Extract the (X, Y) coordinate from the center of the cell holding the provided text.  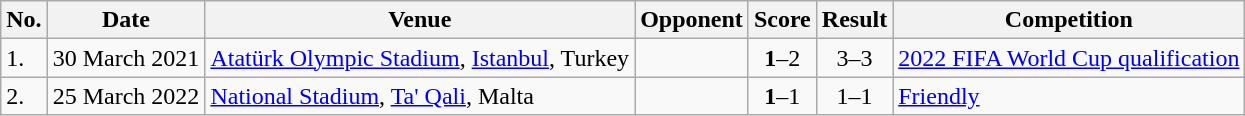
3–3 (854, 58)
Opponent (692, 20)
Venue (420, 20)
National Stadium, Ta' Qali, Malta (420, 96)
2022 FIFA World Cup qualification (1069, 58)
1. (24, 58)
30 March 2021 (126, 58)
Result (854, 20)
Friendly (1069, 96)
25 March 2022 (126, 96)
No. (24, 20)
Competition (1069, 20)
Score (782, 20)
1–2 (782, 58)
Date (126, 20)
2. (24, 96)
Atatürk Olympic Stadium, Istanbul, Turkey (420, 58)
